Identify which cell holds the provided text, then report its [x, y] central coordinate. 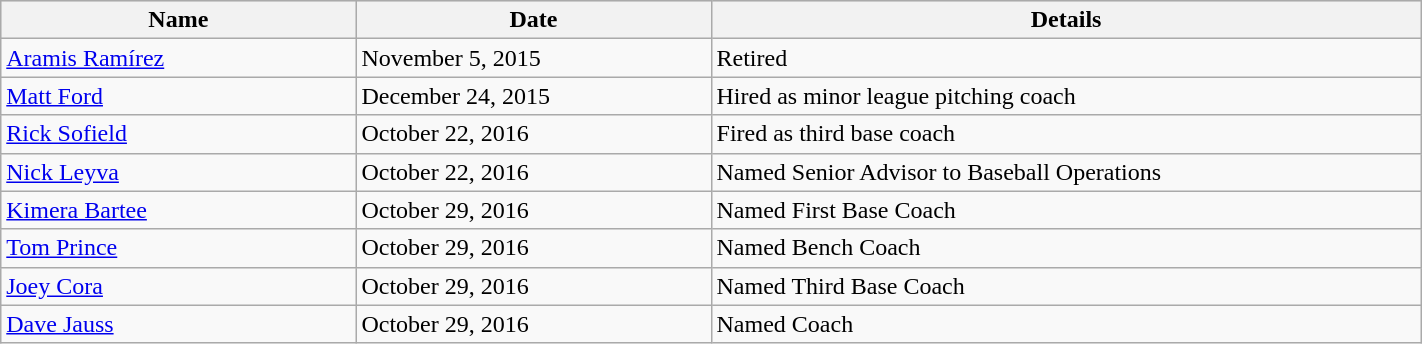
Name [178, 20]
Tom Prince [178, 248]
Matt Ford [178, 96]
Kimera Bartee [178, 210]
Rick Sofield [178, 134]
Named Bench Coach [1066, 248]
Named Senior Advisor to Baseball Operations [1066, 172]
Details [1066, 20]
Aramis Ramírez [178, 58]
Hired as minor league pitching coach [1066, 96]
December 24, 2015 [534, 96]
Named Third Base Coach [1066, 286]
Joey Cora [178, 286]
Date [534, 20]
Fired as third base coach [1066, 134]
Named Coach [1066, 324]
Nick Leyva [178, 172]
Retired [1066, 58]
November 5, 2015 [534, 58]
Named First Base Coach [1066, 210]
Dave Jauss [178, 324]
